Scan for the cell matching the given text and deliver its [X, Y] coordinate at center. 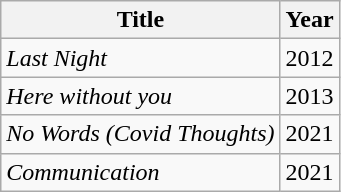
Last Night [140, 58]
Here without you [140, 96]
Communication [140, 172]
2013 [310, 96]
Year [310, 20]
Title [140, 20]
2012 [310, 58]
No Words (Covid Thoughts) [140, 134]
